Locate the cell with the specified text and output its [x, y] center coordinate. 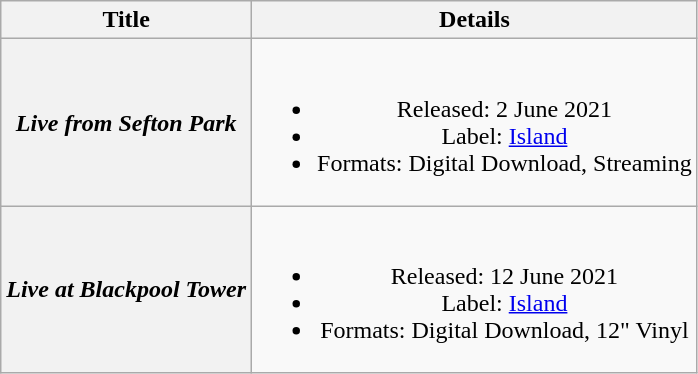
Live from Sefton Park [126, 122]
Title [126, 20]
Released: 12 June 2021Label: IslandFormats: Digital Download, 12" Vinyl [475, 290]
Details [475, 20]
Released: 2 June 2021Label: IslandFormats: Digital Download, Streaming [475, 122]
Live at Blackpool Tower [126, 290]
